Return (x, y) of the center of cell containing provided text 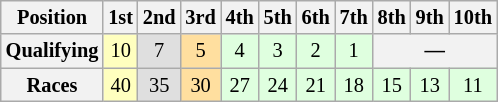
10 (120, 51)
Races (52, 85)
15 (392, 85)
Position (52, 17)
1st (120, 17)
4th (240, 17)
11 (473, 85)
7th (354, 17)
30 (200, 85)
8th (392, 17)
9th (430, 17)
7 (160, 51)
3 (278, 51)
— (435, 51)
24 (278, 85)
4 (240, 51)
5 (200, 51)
Qualifying (52, 51)
35 (160, 85)
10th (473, 17)
3rd (200, 17)
27 (240, 85)
2nd (160, 17)
1 (354, 51)
21 (316, 85)
2 (316, 51)
18 (354, 85)
6th (316, 17)
13 (430, 85)
40 (120, 85)
5th (278, 17)
